For the text-containing cell, return its midpoint in [X, Y] coordinate format. 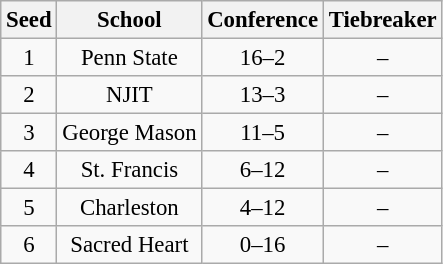
Conference [263, 20]
0–16 [263, 245]
George Mason [130, 133]
St. Francis [130, 170]
1 [29, 58]
Seed [29, 20]
16–2 [263, 58]
2 [29, 95]
13–3 [263, 95]
NJIT [130, 95]
5 [29, 208]
6 [29, 245]
3 [29, 133]
6–12 [263, 170]
4 [29, 170]
Sacred Heart [130, 245]
Tiebreaker [382, 20]
Charleston [130, 208]
11–5 [263, 133]
School [130, 20]
Penn State [130, 58]
4–12 [263, 208]
